Identify which cell holds the provided text, then report its (x, y) central coordinate. 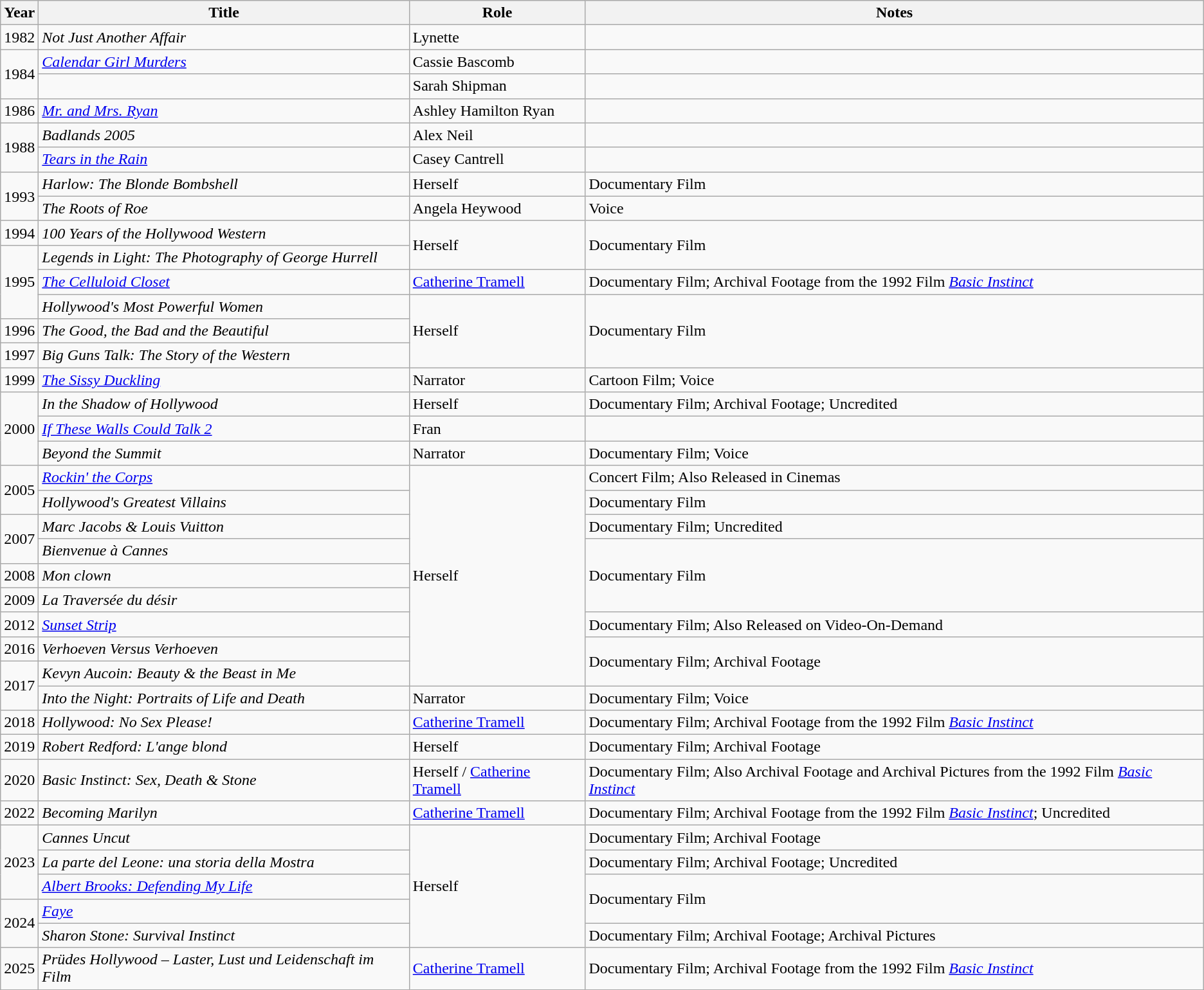
Cassie Bascomb (497, 62)
2008 (19, 575)
Ashley Hamilton Ryan (497, 111)
Hollywood's Most Powerful Women (224, 307)
Hollywood's Greatest Villains (224, 502)
Sharon Stone: Survival Instinct (224, 935)
1997 (19, 355)
2023 (19, 862)
Year (19, 13)
Cannes Uncut (224, 838)
2025 (19, 968)
1999 (19, 380)
Into the Night: Portraits of Life and Death (224, 697)
Title (224, 13)
Fran (497, 429)
Calendar Girl Murders (224, 62)
Beyond the Summit (224, 453)
Legends in Light: The Photography of George Hurrell (224, 257)
2012 (19, 624)
Faye (224, 911)
Bienvenue à Cannes (224, 551)
2018 (19, 723)
Not Just Another Affair (224, 37)
100 Years of the Hollywood Western (224, 233)
Lynette (497, 37)
Sunset Strip (224, 624)
Big Guns Talk: The Story of the Western (224, 355)
Tears in the Rain (224, 159)
1995 (19, 282)
2009 (19, 600)
1988 (19, 147)
2019 (19, 747)
Alex Neil (497, 135)
Rockin' the Corps (224, 478)
Documentary Film; Also Released on Video-On-Demand (894, 624)
Herself / Catherine Tramell (497, 780)
La parte del Leone: una storia della Mostra (224, 862)
Cartoon Film; Voice (894, 380)
Verhoeven Versus Verhoeven (224, 649)
2000 (19, 429)
2017 (19, 685)
Documentary Film; Archival Footage; Archival Pictures (894, 935)
Mr. and Mrs. Ryan (224, 111)
Basic Instinct: Sex, Death & Stone (224, 780)
The Roots of Roe (224, 208)
Harlow: The Blonde Bombshell (224, 184)
Documentary Film; Also Archival Footage and Archival Pictures from the 1992 Film Basic Instinct (894, 780)
2022 (19, 813)
Becoming Marilyn (224, 813)
La Traversée du désir (224, 600)
The Celluloid Closet (224, 282)
Prüdes Hollywood – Laster, Lust und Leidenschaft im Film (224, 968)
1996 (19, 331)
Documentary Film; Uncredited (894, 526)
The Sissy Duckling (224, 380)
Concert Film; Also Released in Cinemas (894, 478)
1982 (19, 37)
1986 (19, 111)
2024 (19, 923)
Marc Jacobs & Louis Vuitton (224, 526)
The Good, the Bad and the Beautiful (224, 331)
In the Shadow of Hollywood (224, 404)
2005 (19, 490)
Badlands 2005 (224, 135)
Role (497, 13)
Mon clown (224, 575)
1994 (19, 233)
1984 (19, 74)
Hollywood: No Sex Please! (224, 723)
Albert Brooks: Defending My Life (224, 887)
Kevyn Aucoin: Beauty & the Beast in Me (224, 673)
2016 (19, 649)
If These Walls Could Talk 2 (224, 429)
Voice (894, 208)
Casey Cantrell (497, 159)
Sarah Shipman (497, 86)
2007 (19, 539)
1993 (19, 196)
2020 (19, 780)
Notes (894, 13)
Angela Heywood (497, 208)
Documentary Film; Archival Footage from the 1992 Film Basic Instinct; Uncredited (894, 813)
Robert Redford: L'ange blond (224, 747)
